For the text-containing cell, return its midpoint in [X, Y] coordinate format. 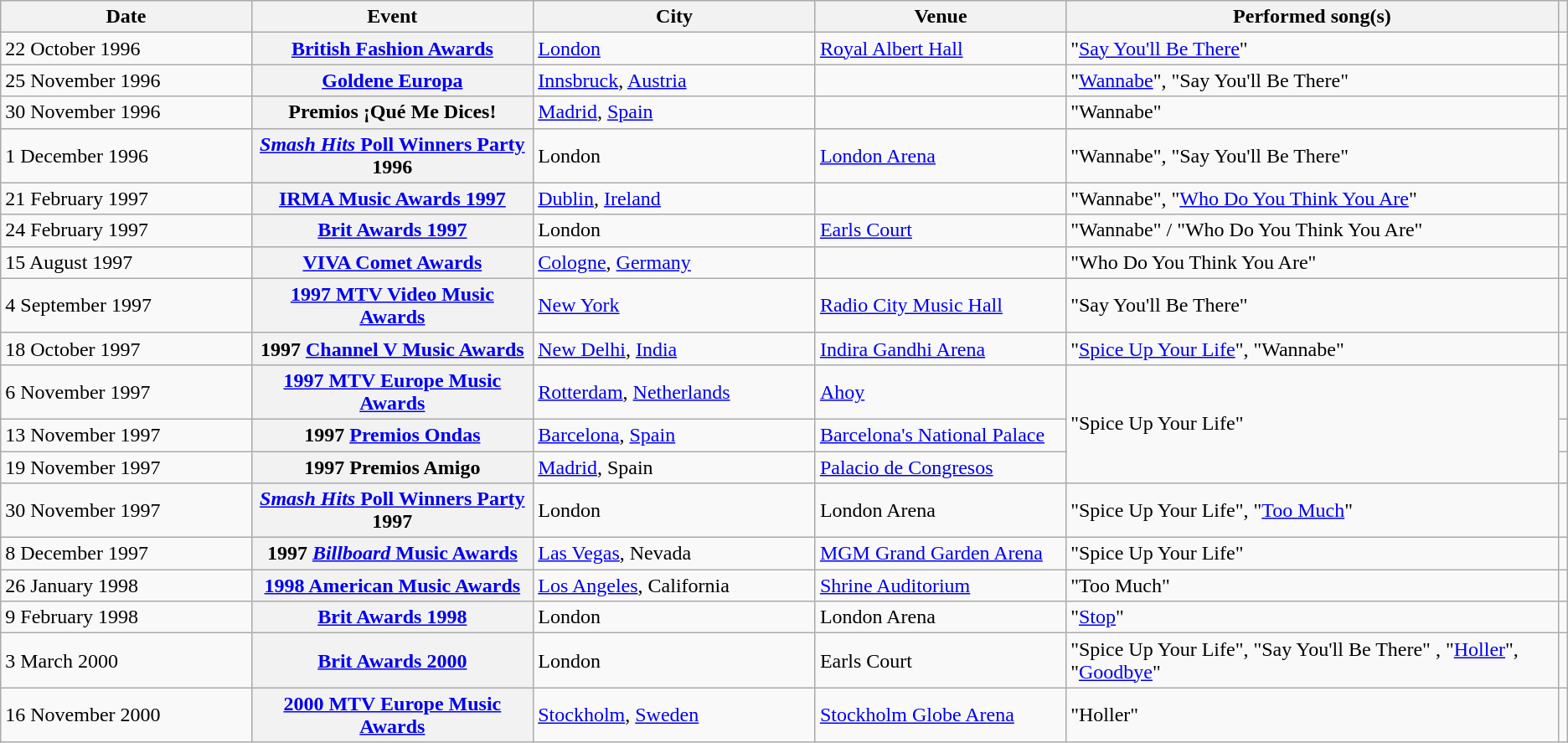
22 October 1996 [126, 49]
2000 MTV Europe Music Awards [392, 715]
"Who Do You Think You Are" [1313, 262]
1997 MTV Europe Music Awards [392, 392]
6 November 1997 [126, 392]
Stockholm Globe Arena [940, 715]
"Wannabe", "Who Do You Think You Are" [1313, 199]
Smash Hits Poll Winners Party 1997 [392, 511]
30 November 1997 [126, 511]
1997 MTV Video Music Awards [392, 305]
Royal Albert Hall [940, 49]
New York [675, 305]
8 December 1997 [126, 554]
1997 Premios Ondas [392, 435]
Brit Awards 1998 [392, 617]
Venue [940, 17]
Performed song(s) [1313, 17]
30 November 1996 [126, 112]
Date [126, 17]
"Spice Up Your Life", "Too Much" [1313, 511]
1997 Channel V Music Awards [392, 348]
25 November 1996 [126, 80]
"Too Much" [1313, 586]
Barcelona's National Palace [940, 435]
Brit Awards 1997 [392, 230]
3 March 2000 [126, 660]
IRMA Music Awards 1997 [392, 199]
1998 American Music Awards [392, 586]
Goldene Europa [392, 80]
Shrine Auditorium [940, 586]
26 January 1998 [126, 586]
Radio City Music Hall [940, 305]
Rotterdam, Netherlands [675, 392]
1997 Billboard Music Awards [392, 554]
24 February 1997 [126, 230]
4 September 1997 [126, 305]
Event [392, 17]
Cologne, Germany [675, 262]
"Wannabe" [1313, 112]
19 November 1997 [126, 467]
MGM Grand Garden Arena [940, 554]
"Spice Up Your Life", "Say You'll Be There" , "Holler", "Goodbye" [1313, 660]
City [675, 17]
1997 Premios Amigo [392, 467]
Los Angeles, California [675, 586]
Ahoy [940, 392]
Barcelona, Spain [675, 435]
Dublin, Ireland [675, 199]
9 February 1998 [126, 617]
16 November 2000 [126, 715]
Indira Gandhi Arena [940, 348]
"Holler" [1313, 715]
21 February 1997 [126, 199]
1 December 1996 [126, 156]
"Wannabe" / "Who Do You Think You Are" [1313, 230]
Palacio de Congresos [940, 467]
Las Vegas, Nevada [675, 554]
13 November 1997 [126, 435]
Stockholm, Sweden [675, 715]
New Delhi, India [675, 348]
British Fashion Awards [392, 49]
15 August 1997 [126, 262]
Brit Awards 2000 [392, 660]
"Spice Up Your Life", "Wannabe" [1313, 348]
Innsbruck, Austria [675, 80]
18 October 1997 [126, 348]
VIVA Comet Awards [392, 262]
Premios ¡Qué Me Dices! [392, 112]
"Stop" [1313, 617]
Smash Hits Poll Winners Party 1996 [392, 156]
